Provide the [X, Y] coordinate of the cell's center where the given text is located.  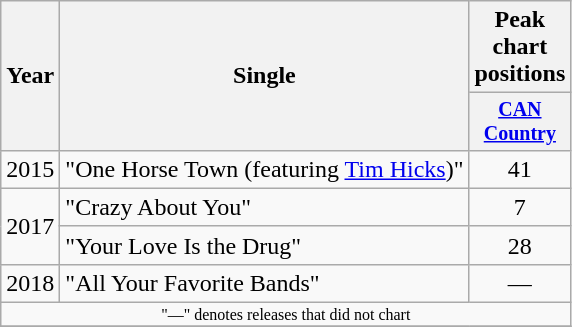
"Crazy About You" [264, 207]
7 [520, 207]
Year [30, 76]
CAN Country [520, 122]
41 [520, 169]
"Your Love Is the Drug" [264, 245]
"One Horse Town (featuring Tim Hicks)" [264, 169]
2017 [30, 226]
Peak chartpositions [520, 47]
2015 [30, 169]
Single [264, 76]
"All Your Favorite Bands" [264, 283]
28 [520, 245]
"—" denotes releases that did not chart [286, 315]
— [520, 283]
2018 [30, 283]
